Determine the [X, Y] coordinate at the center of the cell enclosing the given text.  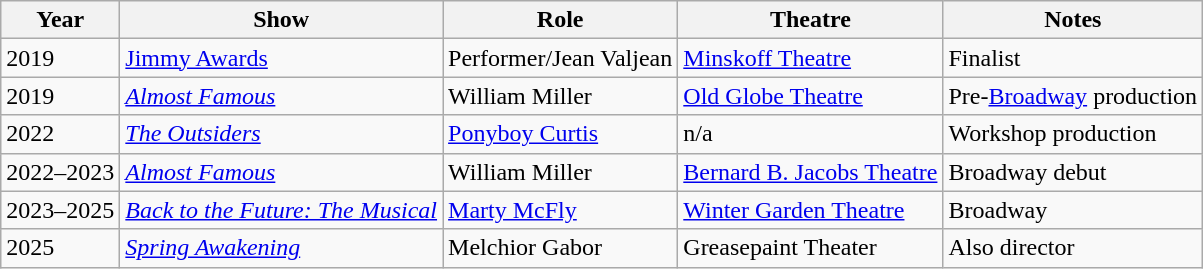
Old Globe Theatre [810, 96]
Bernard B. Jacobs Theatre [810, 172]
The Outsiders [282, 134]
Role [560, 20]
Pre-Broadway production [1073, 96]
Year [60, 20]
Greasepaint Theater [810, 248]
2025 [60, 248]
Finalist [1073, 58]
Also director [1073, 248]
Winter Garden Theatre [810, 210]
Broadway debut [1073, 172]
Ponyboy Curtis [560, 134]
2022 [60, 134]
2022–2023 [60, 172]
Notes [1073, 20]
2023–2025 [60, 210]
Performer/Jean Valjean [560, 58]
Broadway [1073, 210]
Marty McFly [560, 210]
Back to the Future: The Musical [282, 210]
Spring Awakening [282, 248]
Jimmy Awards [282, 58]
Minskoff Theatre [810, 58]
Melchior Gabor [560, 248]
Workshop production [1073, 134]
n/a [810, 134]
Theatre [810, 20]
Show [282, 20]
